Extract the [X, Y] coordinate from the center of the cell holding the provided text.  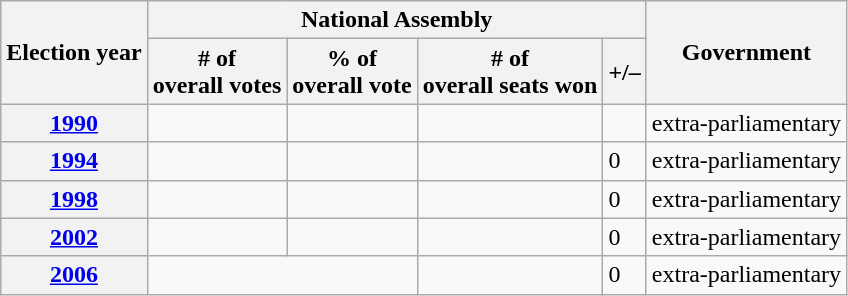
# ofoverall votes [217, 72]
Election year [74, 52]
2002 [74, 237]
National Assembly [396, 20]
1994 [74, 161]
Government [746, 52]
+/– [624, 72]
1990 [74, 123]
1998 [74, 199]
% ofoverall vote [352, 72]
2006 [74, 275]
# ofoverall seats won [510, 72]
